Capture the cell that displays the provided text and extract its (x, y) central coordinate. 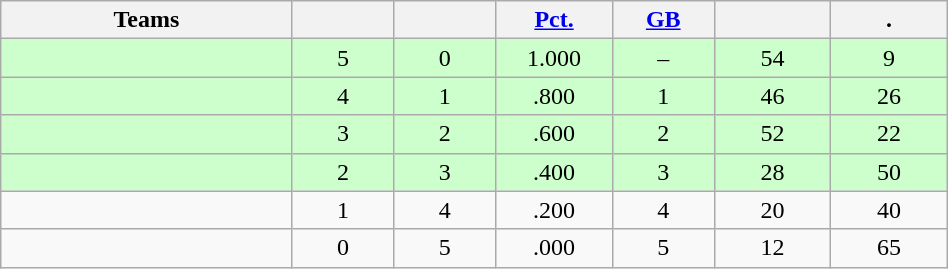
28 (772, 172)
. (890, 20)
50 (890, 172)
40 (890, 210)
65 (890, 248)
.800 (554, 96)
GB (663, 20)
Teams (146, 20)
.600 (554, 134)
.400 (554, 172)
26 (890, 96)
9 (890, 58)
Pct. (554, 20)
54 (772, 58)
22 (890, 134)
1.000 (554, 58)
.200 (554, 210)
20 (772, 210)
.000 (554, 248)
46 (772, 96)
12 (772, 248)
52 (772, 134)
– (663, 58)
